Capture the cell that displays the provided text and extract its [X, Y] central coordinate. 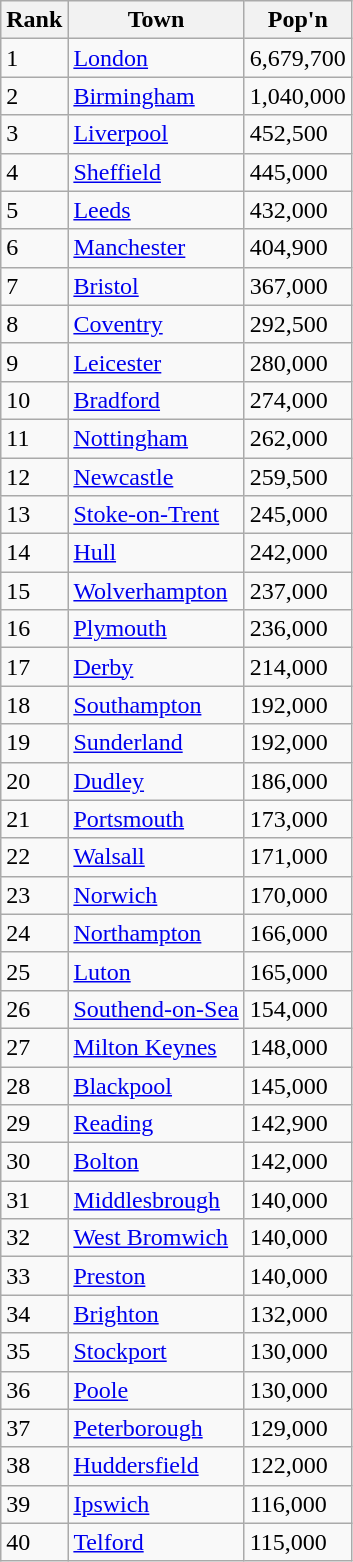
10 [34, 400]
236,000 [298, 629]
154,000 [298, 1009]
1,040,000 [298, 96]
Bristol [156, 286]
32 [34, 1238]
16 [34, 629]
27 [34, 1047]
Milton Keynes [156, 1047]
Poole [156, 1390]
186,000 [298, 781]
Liverpool [156, 134]
Town [156, 20]
Pop'n [298, 20]
274,000 [298, 400]
173,000 [298, 819]
39 [34, 1504]
Stockport [156, 1352]
4 [34, 172]
Ipswich [156, 1504]
445,000 [298, 172]
Peterborough [156, 1428]
29 [34, 1124]
280,000 [298, 362]
2 [34, 96]
Southampton [156, 705]
30 [34, 1162]
Portsmouth [156, 819]
23 [34, 895]
6 [34, 248]
14 [34, 553]
17 [34, 667]
Brighton [156, 1314]
122,000 [298, 1466]
Hull [156, 553]
148,000 [298, 1047]
Blackpool [156, 1085]
19 [34, 743]
Leeds [156, 210]
1 [34, 58]
9 [34, 362]
Preston [156, 1276]
24 [34, 933]
6,679,700 [298, 58]
432,000 [298, 210]
404,900 [298, 248]
170,000 [298, 895]
11 [34, 438]
33 [34, 1276]
Southend-on-Sea [156, 1009]
237,000 [298, 591]
129,000 [298, 1428]
7 [34, 286]
5 [34, 210]
Sunderland [156, 743]
22 [34, 857]
242,000 [298, 553]
142,900 [298, 1124]
36 [34, 1390]
18 [34, 705]
Coventry [156, 324]
Stoke-on-Trent [156, 515]
Walsall [156, 857]
Bradford [156, 400]
26 [34, 1009]
London [156, 58]
31 [34, 1200]
Derby [156, 667]
Luton [156, 971]
Huddersfield [156, 1466]
25 [34, 971]
Leicester [156, 362]
Bolton [156, 1162]
Northampton [156, 933]
15 [34, 591]
Sheffield [156, 172]
367,000 [298, 286]
259,500 [298, 477]
37 [34, 1428]
Plymouth [156, 629]
Rank [34, 20]
13 [34, 515]
452,500 [298, 134]
Telford [156, 1542]
Birmingham [156, 96]
Middlesbrough [156, 1200]
West Bromwich [156, 1238]
115,000 [298, 1542]
12 [34, 477]
Wolverhampton [156, 591]
35 [34, 1352]
Reading [156, 1124]
8 [34, 324]
Newcastle [156, 477]
166,000 [298, 933]
21 [34, 819]
20 [34, 781]
28 [34, 1085]
34 [34, 1314]
214,000 [298, 667]
142,000 [298, 1162]
3 [34, 134]
262,000 [298, 438]
Nottingham [156, 438]
145,000 [298, 1085]
245,000 [298, 515]
132,000 [298, 1314]
171,000 [298, 857]
38 [34, 1466]
292,500 [298, 324]
Manchester [156, 248]
116,000 [298, 1504]
Norwich [156, 895]
165,000 [298, 971]
40 [34, 1542]
Dudley [156, 781]
